Search for the cell housing the specified text and yield its (X, Y) center coordinate. 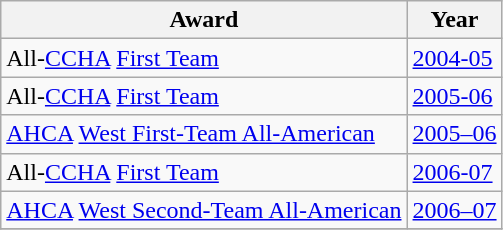
AHCA West First-Team All-American (204, 134)
2005–06 (454, 134)
AHCA West Second-Team All-American (204, 210)
2004-05 (454, 58)
2005-06 (454, 96)
Year (454, 20)
Award (204, 20)
2006-07 (454, 172)
2006–07 (454, 210)
